Output the (x, y) coordinate of the center of the cell containing the given text.  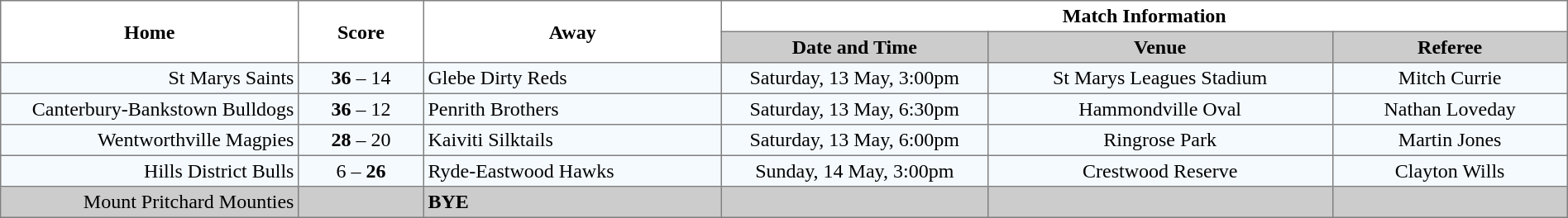
St Marys Leagues Stadium (1159, 78)
BYE (572, 202)
Martin Jones (1450, 140)
Saturday, 13 May, 3:00pm (854, 78)
Mitch Currie (1450, 78)
Sunday, 14 May, 3:00pm (854, 171)
St Marys Saints (150, 78)
Crestwood Reserve (1159, 171)
Canterbury-Bankstown Bulldogs (150, 109)
28 – 20 (361, 140)
Ryde-Eastwood Hawks (572, 171)
Hills District Bulls (150, 171)
Glebe Dirty Reds (572, 78)
Hammondville Oval (1159, 109)
Away (572, 31)
Saturday, 13 May, 6:00pm (854, 140)
Penrith Brothers (572, 109)
Saturday, 13 May, 6:30pm (854, 109)
Date and Time (854, 47)
Mount Pritchard Mounties (150, 202)
Referee (1450, 47)
Match Information (1145, 17)
Nathan Loveday (1450, 109)
Venue (1159, 47)
Ringrose Park (1159, 140)
Wentworthville Magpies (150, 140)
36 – 14 (361, 78)
Score (361, 31)
36 – 12 (361, 109)
Clayton Wills (1450, 171)
6 – 26 (361, 171)
Kaiviti Silktails (572, 140)
Home (150, 31)
